Provide the (x, y) coordinate of the cell's center where the given text is located.  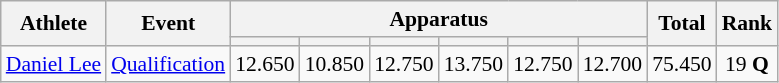
Qualification (168, 64)
75.450 (682, 64)
Daniel Lee (54, 64)
12.650 (264, 64)
Event (168, 24)
13.750 (474, 64)
12.700 (612, 64)
19 Q (748, 64)
10.850 (334, 64)
Total (682, 24)
Athlete (54, 24)
Apparatus (438, 19)
Rank (748, 24)
